Output the (X, Y) coordinate of the center of the cell containing the given text.  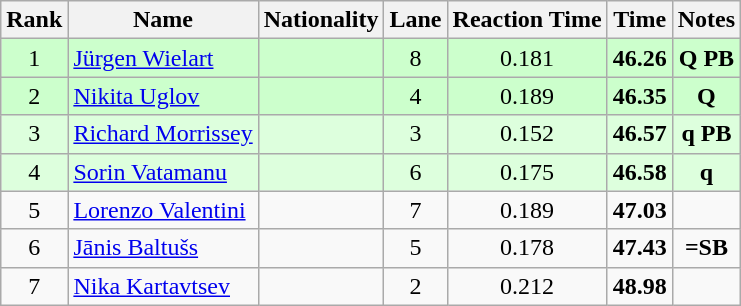
Q PB (706, 58)
Reaction Time (527, 20)
Nikita Uglov (163, 96)
0.181 (527, 58)
0.175 (527, 172)
Nationality (321, 20)
47.43 (640, 248)
Lane (416, 20)
47.03 (640, 210)
Name (163, 20)
1 (34, 58)
46.35 (640, 96)
Nika Kartavtsev (163, 286)
0.212 (527, 286)
Time (640, 20)
0.178 (527, 248)
Jānis Baltušs (163, 248)
Richard Morrissey (163, 134)
Notes (706, 20)
Jürgen Wielart (163, 58)
q PB (706, 134)
46.58 (640, 172)
46.26 (640, 58)
46.57 (640, 134)
0.152 (527, 134)
48.98 (640, 286)
q (706, 172)
Lorenzo Valentini (163, 210)
Rank (34, 20)
=SB (706, 248)
Q (706, 96)
8 (416, 58)
Sorin Vatamanu (163, 172)
